Pinpoint the cell where the given text exists, returning its [x, y] midpoint coordinate. 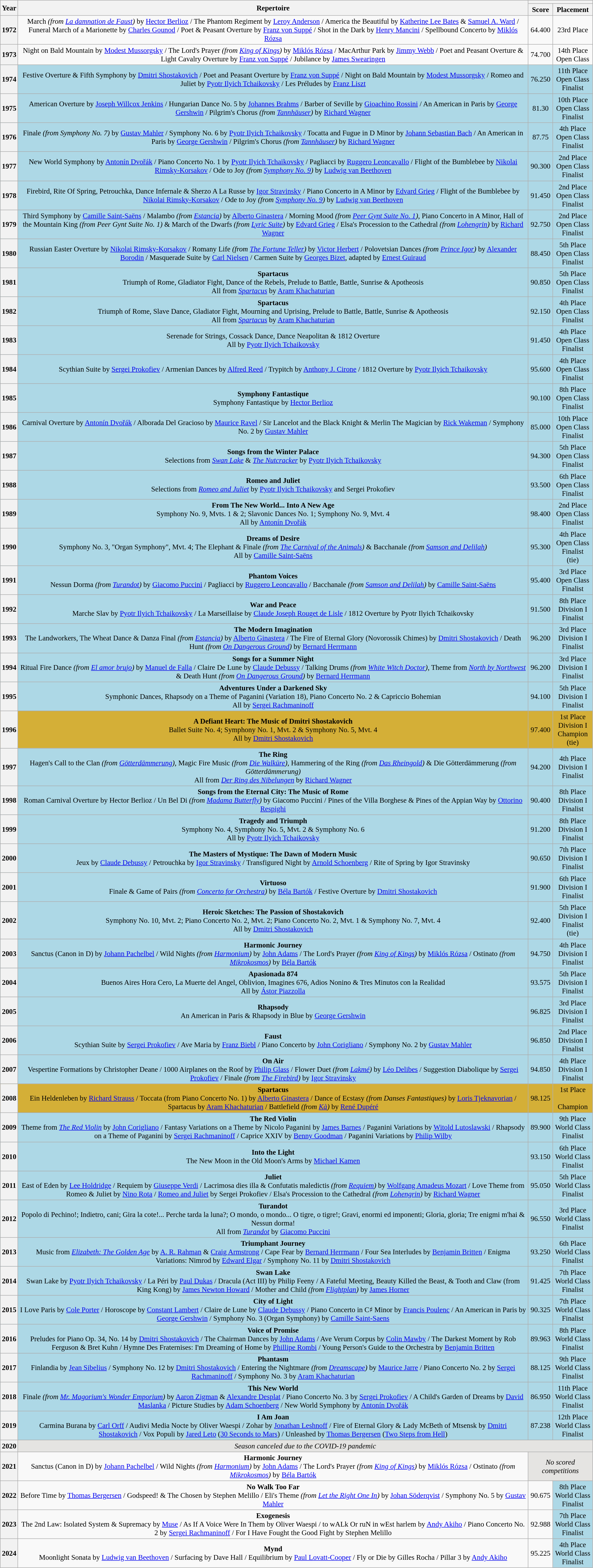
2nd PlaceDivision IFinalist [573, 1040]
93.575 [540, 983]
VirtuosoFinale & Game of Pairs (from Concerto for Orchestra) by Béla Bartók / Festive Overture by Dmitri Shostakovich [273, 887]
3rd PlaceWorld ClassFinalist [573, 1219]
2007 [9, 1070]
2004 [9, 983]
86.950 [540, 1397]
FaustScythian Suite by Sergei Prokofiev / Ave Maria by Franz Biebl / Piano Concerto by John Corigliano / Symphony No. 2 by Gustav Mahler [273, 1040]
2010 [9, 1157]
85.000 [540, 427]
1983 [9, 340]
A Defiant Heart: The Music of Dmitri ShostakovichBallet Suite No. 4; Symphony No. 1, Mvt. 2 & Symphony No. 5, Mvt. 4All by Dmitri Shostakovich [273, 729]
14th PlaceOpen Class [573, 55]
7th PlaceDivision IFinalist [573, 858]
94.100 [540, 696]
11th PlaceWorld ClassFinalist [573, 1397]
Scythian Suite by Sergei Prokofiev / Armenian Dances by Alfred Reed / Trypitch by Anthony J. Cirone / 1812 Overture by Pyotr Ilyich Tchaikovsky [273, 369]
1993 [9, 639]
4th PlaceOpen ClassFinalist(tie) [573, 547]
95.225 [540, 1553]
12th PlaceWorld ClassFinalist [573, 1426]
2020 [9, 1446]
81.30 [540, 108]
2005 [9, 1012]
2009 [9, 1127]
92.150 [540, 311]
Symphony FantastiqueSymphony Fantastique by Hector Berlioz [273, 398]
95.300 [540, 547]
8th PlaceOpen ClassFinalist [573, 398]
2015 [9, 1310]
90.100 [540, 398]
1977 [9, 166]
1973 [9, 55]
98.125 [540, 1099]
93.150 [540, 1157]
87.238 [540, 1426]
1981 [9, 282]
93.250 [540, 1252]
90.325 [540, 1310]
90.850 [540, 282]
93.500 [540, 485]
4th PlaceWorld ClassFinalist [573, 1553]
64.400 [540, 30]
Year [9, 8]
2008 [9, 1099]
3rd PlaceOpen ClassFinalist [573, 580]
2012 [9, 1219]
2014 [9, 1281]
98.400 [540, 514]
95.400 [540, 580]
1996 [9, 729]
2003 [9, 954]
11th PlaceOpen ClassFinalist [573, 79]
1st PlaceChampion [573, 1099]
95.050 [540, 1185]
96.550 [540, 1219]
96.825 [540, 1012]
1984 [9, 369]
1991 [9, 580]
No scored competitions [560, 1466]
92.988 [540, 1524]
Apasionada 874Buenos Aires Hora Cero, La Muerte del Angel, Oblivion, Imagines 676, Adios Nonino & Tres Minutos con la RealidadAll by Ástor Piazzolla [273, 983]
Songs from the Winter PalaceSelections from Swan Lake & The Nutcracker by Pyotr Ilyich Tchaikovsky [273, 456]
90.400 [540, 800]
6th PlaceOpen ClassFinalist [573, 485]
74.700 [540, 55]
Tragedy and TriumphSymphony No. 4, Symphony No. 5, Mvt. 2 & Symphony No. 6All by Pyotr Ilyich Tchaikovsky [273, 829]
2016 [9, 1339]
2019 [9, 1426]
1985 [9, 398]
2001 [9, 887]
92.400 [540, 920]
1st PlaceDivision IChampion(tie) [573, 729]
97.400 [540, 729]
Placement [573, 10]
2000 [9, 858]
90.300 [540, 166]
1988 [9, 485]
91.900 [540, 887]
War and PeaceMarche Slav by Pyotr Ilyich Tchaikovsky / La Marseillaise by Claude Joseph Rouget de Lisle / 1812 Overture by Pyotr Ilyich Tchaikovsky [273, 609]
89.900 [540, 1127]
Repertoire [273, 8]
2022 [9, 1496]
88.450 [540, 253]
1982 [9, 311]
94.300 [540, 456]
89.963 [540, 1339]
90.675 [540, 1496]
1999 [9, 829]
87.75 [540, 137]
Season canceled due to the COVID-19 pandemic [305, 1446]
88.125 [540, 1368]
95.600 [540, 369]
94.750 [540, 954]
94.850 [540, 1070]
RhapsodyAn American in Paris & Rhapsody in Blue by George Gershwin [273, 1012]
2018 [9, 1397]
Into the LightThe New Moon in the Old Moon's Arms by Michael Kamen [273, 1157]
1987 [9, 456]
2002 [9, 920]
Serenade for Strings, Cossack Dance, Dance Neapolitan & 1812 OvertureAll by Pyotr Ilyich Tchaikovsky [273, 340]
2017 [9, 1368]
23rd Place [573, 30]
1974 [9, 79]
1990 [9, 547]
1986 [9, 427]
1997 [9, 767]
2021 [9, 1466]
1994 [9, 667]
5th PlaceWorld ClassFinalist [573, 1185]
5th PlaceDivision IFinalist(tie) [573, 920]
90.650 [540, 858]
1978 [9, 195]
1998 [9, 800]
2006 [9, 1040]
Score [540, 10]
91.425 [540, 1281]
2013 [9, 1252]
76.250 [540, 79]
96.850 [540, 1040]
1980 [9, 253]
1989 [9, 514]
1975 [9, 108]
1995 [9, 696]
1979 [9, 224]
91.200 [540, 829]
1972 [9, 30]
92.750 [540, 224]
2011 [9, 1185]
6th PlaceDivision IFinalist [573, 887]
1976 [9, 137]
2023 [9, 1524]
2024 [9, 1553]
Romeo and JulietSelections from Romeo and Juliet by Pyotr Ilyich Tchaikovsky and Sergei Prokofiev [273, 485]
From The New World... Into A New Age Symphony No. 9, Mvts. 1 & 2; Slavonic Dances No. 1; Symphony No. 9, Mvt. 4All by Antonín Dvořák [273, 514]
1992 [9, 609]
94.200 [540, 767]
91.500 [540, 609]
